Return (X, Y) of the center of cell containing provided text 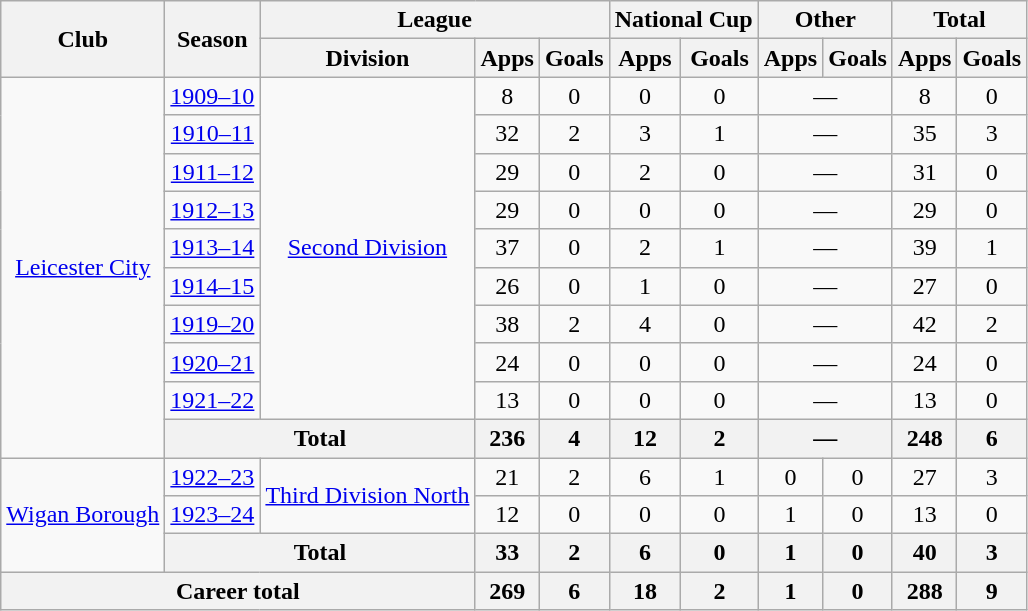
39 (924, 248)
Career total (238, 591)
26 (507, 286)
1909–10 (212, 96)
42 (924, 324)
38 (507, 324)
Second Division (368, 248)
1913–14 (212, 248)
Leicester City (83, 268)
35 (924, 134)
236 (507, 438)
1912–13 (212, 210)
1911–12 (212, 172)
Club (83, 39)
League (434, 20)
1914–15 (212, 286)
31 (924, 172)
21 (507, 477)
Season (212, 39)
National Cup (684, 20)
288 (924, 591)
Division (368, 58)
248 (924, 438)
1919–20 (212, 324)
9 (992, 591)
1923–24 (212, 515)
1910–11 (212, 134)
Other (825, 20)
Wigan Borough (83, 515)
Third Division North (368, 496)
33 (507, 553)
32 (507, 134)
1921–22 (212, 400)
1922–23 (212, 477)
1920–21 (212, 362)
269 (507, 591)
40 (924, 553)
37 (507, 248)
18 (645, 591)
